Scan for the cell matching the given text and deliver its (X, Y) coordinate at center. 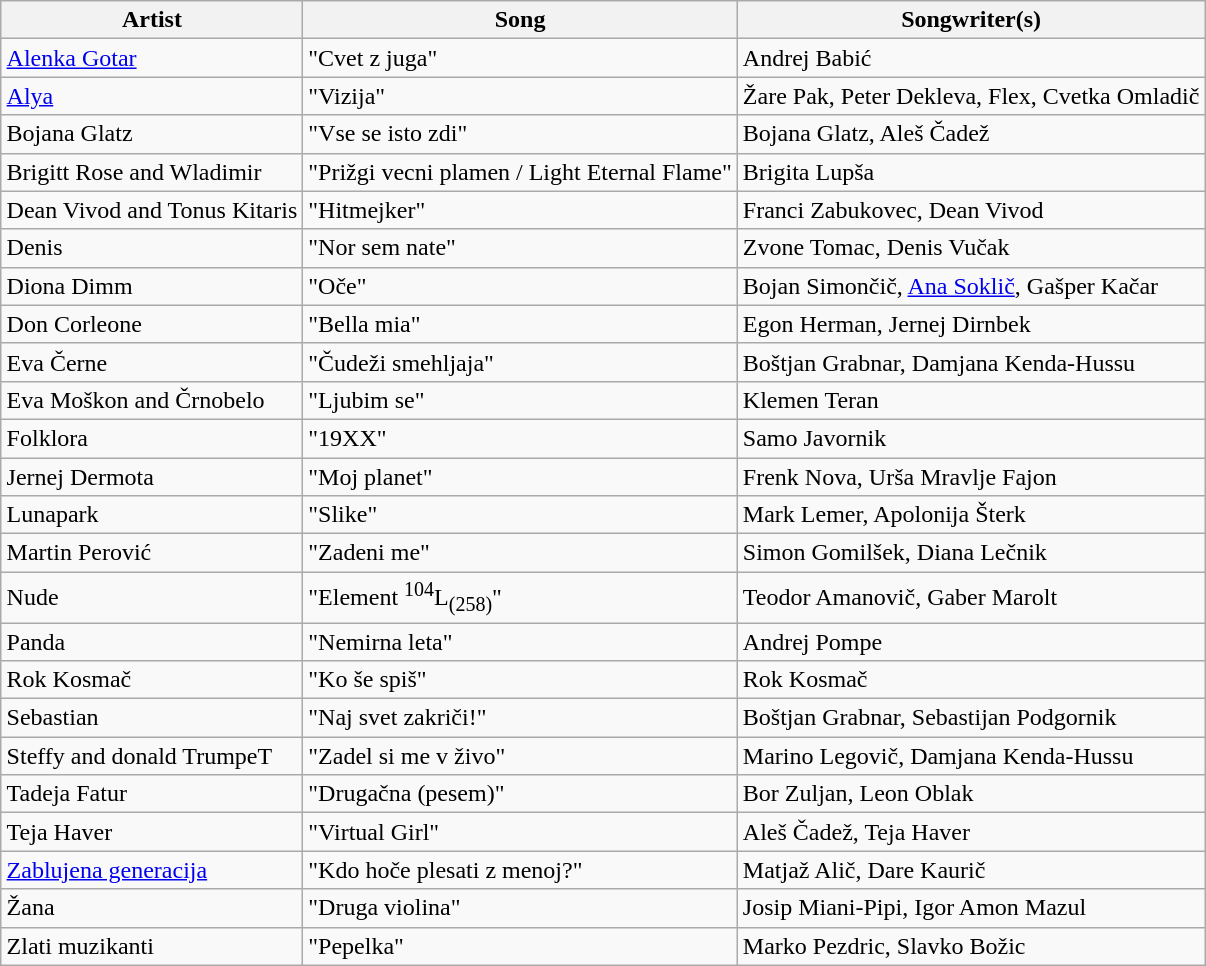
Žare Pak, Peter Dekleva, Flex, Cvetka Omladič (971, 96)
"Ko še spiš" (520, 680)
Artist (152, 20)
"Oče" (520, 286)
Bojana Glatz (152, 134)
"Hitmejker" (520, 210)
Eva Moškon and Črnobelo (152, 400)
Josip Miani-Pipi, Igor Amon Mazul (971, 908)
"Ljubim se" (520, 400)
Denis (152, 248)
"Druga violina" (520, 908)
"Slike" (520, 515)
"Zadel si me v živo" (520, 756)
"19XX" (520, 438)
Frenk Nova, Urša Mravlje Fajon (971, 477)
Egon Herman, Jernej Dirnbek (971, 324)
"Bella mia" (520, 324)
Brigitt Rose and Wladimir (152, 172)
Dean Vivod and Tonus Kitaris (152, 210)
Boštjan Grabnar, Sebastijan Podgornik (971, 718)
Don Corleone (152, 324)
"Pepelka" (520, 946)
Alya (152, 96)
"Vse se isto zdi" (520, 134)
Bojan Simončič, Ana Soklič, Gašper Kačar (971, 286)
Franci Zabukovec, Dean Vivod (971, 210)
"Čudeži smehljaja" (520, 362)
"Cvet z juga" (520, 58)
"Prižgi vecni plamen / Light Eternal Flame" (520, 172)
Klemen Teran (971, 400)
Marino Legovič, Damjana Kenda-Hussu (971, 756)
Sebastian (152, 718)
Boštjan Grabnar, Damjana Kenda-Hussu (971, 362)
Zablujena generacija (152, 870)
Andrej Babić (971, 58)
Song (520, 20)
Eva Černe (152, 362)
"Moj planet" (520, 477)
Zlati muzikanti (152, 946)
"Drugačna (pesem)" (520, 794)
Andrej Pompe (971, 642)
Steffy and donald TrumpeT (152, 756)
Žana (152, 908)
Bor Zuljan, Leon Oblak (971, 794)
Matjaž Alič, Dare Kaurič (971, 870)
Nude (152, 598)
Panda (152, 642)
Zvone Tomac, Denis Vučak (971, 248)
Mark Lemer, Apolonija Šterk (971, 515)
"Zadeni me" (520, 553)
Folklora (152, 438)
Aleš Čadež, Teja Haver (971, 832)
"Naj svet zakriči!" (520, 718)
Teodor Amanovič, Gaber Marolt (971, 598)
Simon Gomilšek, Diana Lečnik (971, 553)
Marko Pezdric, Slavko Božic (971, 946)
Lunapark (152, 515)
Samo Javornik (971, 438)
"Element 104L(258)" (520, 598)
"Nemirna leta" (520, 642)
Teja Haver (152, 832)
Brigita Lupša (971, 172)
"Nor sem nate" (520, 248)
Bojana Glatz, Aleš Čadež (971, 134)
"Vizija" (520, 96)
"Kdo hoče plesati z menoj?" (520, 870)
Martin Perović (152, 553)
Tadeja Fatur (152, 794)
"Virtual Girl" (520, 832)
Diona Dimm (152, 286)
Jernej Dermota (152, 477)
Alenka Gotar (152, 58)
Songwriter(s) (971, 20)
